Detect which cell encompasses the target text, then output its (x, y) center coordinate. 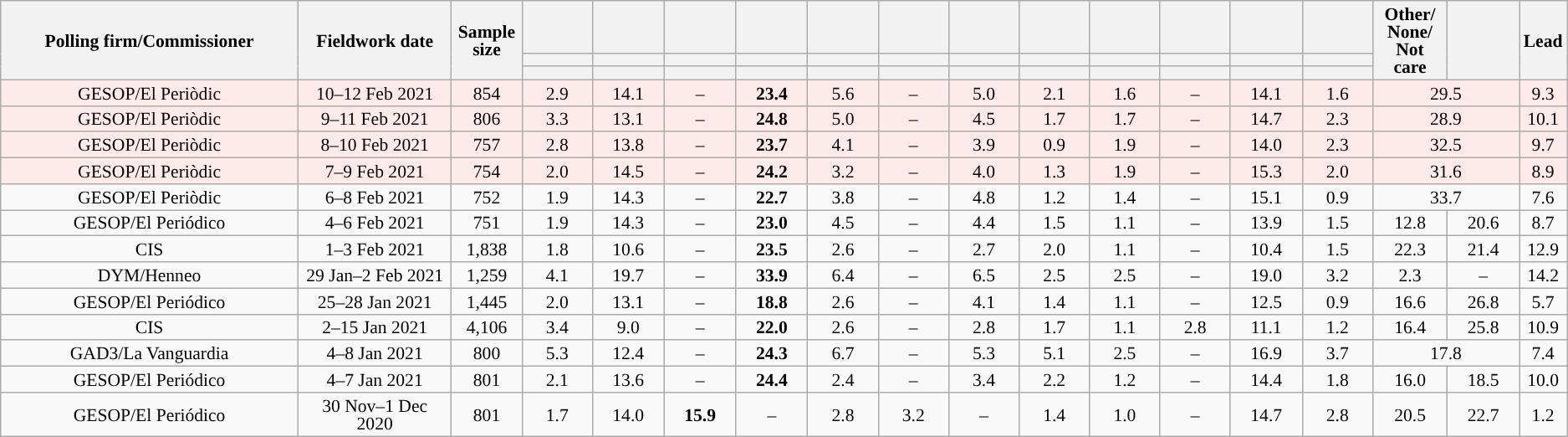
4.8 (983, 198)
25.8 (1484, 326)
12.4 (628, 353)
16.6 (1410, 301)
15.1 (1266, 198)
5.6 (843, 92)
3.9 (983, 146)
2.4 (843, 380)
1,445 (487, 301)
3.3 (557, 119)
23.4 (772, 92)
16.0 (1410, 380)
4.0 (983, 171)
22.0 (772, 326)
1,259 (487, 275)
13.6 (628, 380)
Fieldwork date (375, 40)
24.4 (772, 380)
18.5 (1484, 380)
33.7 (1445, 198)
23.7 (772, 146)
8.7 (1544, 223)
6.4 (843, 275)
Lead (1544, 40)
19.0 (1266, 275)
23.0 (772, 223)
8.9 (1544, 171)
22.3 (1410, 249)
10.1 (1544, 119)
31.6 (1445, 171)
806 (487, 119)
14.2 (1544, 275)
5.7 (1544, 301)
9–11 Feb 2021 (375, 119)
11.1 (1266, 326)
20.5 (1410, 414)
29 Jan–2 Feb 2021 (375, 275)
1–3 Feb 2021 (375, 249)
800 (487, 353)
17.8 (1445, 353)
1.3 (1055, 171)
3.8 (843, 198)
4.4 (983, 223)
19.7 (628, 275)
DYM/Henneo (150, 275)
Sample size (487, 40)
1.0 (1125, 414)
6.7 (843, 353)
21.4 (1484, 249)
15.9 (700, 414)
2.9 (557, 92)
GAD3/La Vanguardia (150, 353)
10.4 (1266, 249)
Polling firm/Commissioner (150, 40)
13.9 (1266, 223)
1,838 (487, 249)
4–6 Feb 2021 (375, 223)
754 (487, 171)
13.8 (628, 146)
12.5 (1266, 301)
2–15 Jan 2021 (375, 326)
12.8 (1410, 223)
14.4 (1266, 380)
10–12 Feb 2021 (375, 92)
18.8 (772, 301)
16.4 (1410, 326)
4–7 Jan 2021 (375, 380)
9.3 (1544, 92)
28.9 (1445, 119)
Other/None/Notcare (1410, 40)
9.0 (628, 326)
10.0 (1544, 380)
2.7 (983, 249)
854 (487, 92)
25–28 Jan 2021 (375, 301)
2.2 (1055, 380)
29.5 (1445, 92)
8–10 Feb 2021 (375, 146)
24.3 (772, 353)
15.3 (1266, 171)
3.7 (1337, 353)
6–8 Feb 2021 (375, 198)
10.6 (628, 249)
33.9 (772, 275)
24.8 (772, 119)
5.1 (1055, 353)
757 (487, 146)
7.6 (1544, 198)
10.9 (1544, 326)
7.4 (1544, 353)
23.5 (772, 249)
24.2 (772, 171)
20.6 (1484, 223)
4–8 Jan 2021 (375, 353)
16.9 (1266, 353)
12.9 (1544, 249)
14.5 (628, 171)
30 Nov–1 Dec 2020 (375, 414)
7–9 Feb 2021 (375, 171)
4,106 (487, 326)
9.7 (1544, 146)
6.5 (983, 275)
26.8 (1484, 301)
32.5 (1445, 146)
752 (487, 198)
751 (487, 223)
